Locate the cell with the specified text and output its [X, Y] center coordinate. 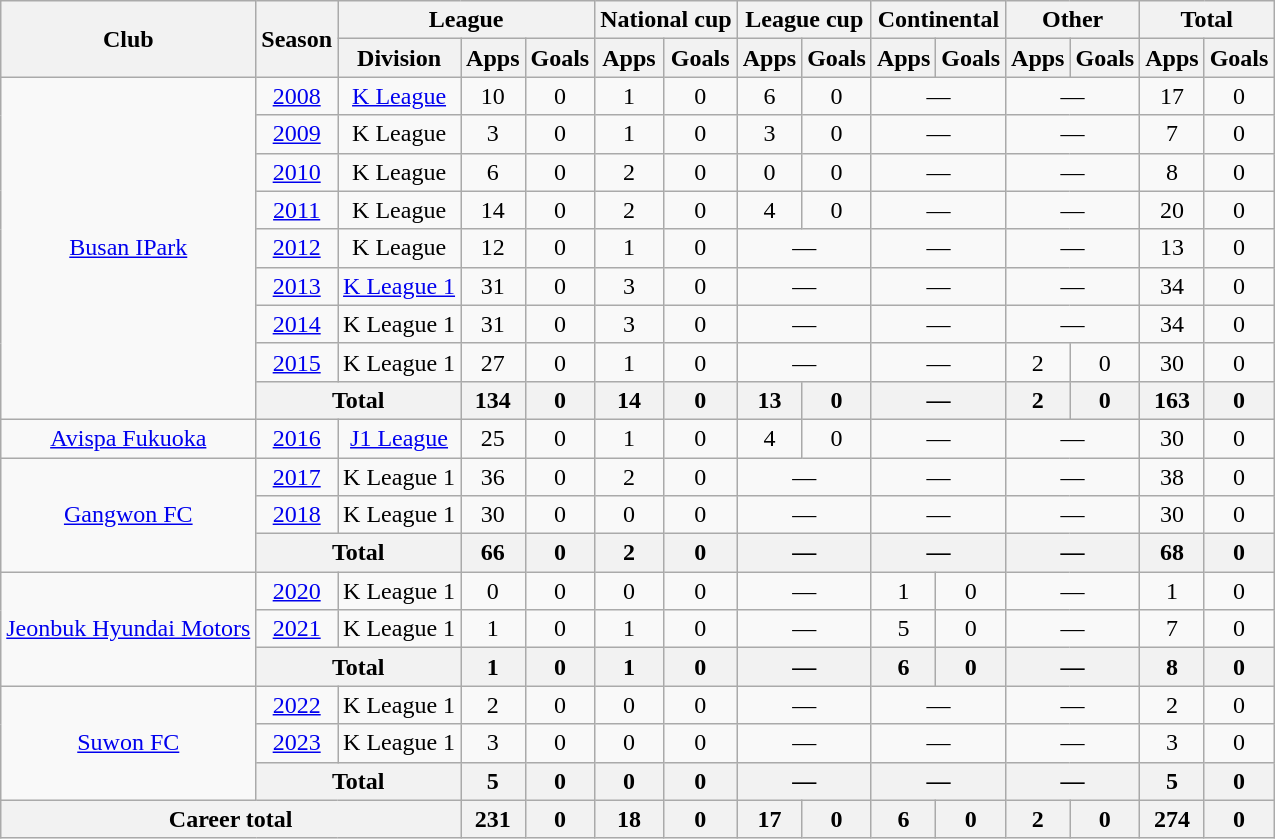
27 [493, 362]
Busan IPark [128, 248]
2021 [297, 629]
134 [493, 400]
2013 [297, 286]
2014 [297, 324]
2010 [297, 172]
2016 [297, 438]
Continental [938, 20]
231 [493, 819]
2023 [297, 743]
18 [629, 819]
12 [493, 248]
2020 [297, 591]
Season [297, 39]
2011 [297, 210]
68 [1172, 553]
20 [1172, 210]
2008 [297, 96]
2009 [297, 134]
274 [1172, 819]
2012 [297, 248]
66 [493, 553]
Avispa Fukuoka [128, 438]
Division [400, 58]
Club [128, 39]
League [466, 20]
Jeonbuk Hyundai Motors [128, 629]
25 [493, 438]
10 [493, 96]
2015 [297, 362]
National cup [666, 20]
J1 League [400, 438]
2017 [297, 477]
Gangwon FC [128, 515]
Other [1073, 20]
2018 [297, 515]
Career total [231, 819]
2022 [297, 705]
36 [493, 477]
38 [1172, 477]
Suwon FC [128, 743]
League cup [804, 20]
163 [1172, 400]
